Identify which cell holds the provided text, then report its (X, Y) central coordinate. 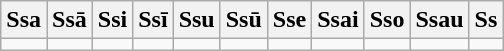
Ssai (338, 20)
Ssa (24, 20)
Ssu (196, 20)
Ssau (440, 20)
Ssū (244, 20)
Sse (289, 20)
Sso (387, 20)
Ssī (153, 20)
Ssā (69, 20)
Ss (486, 20)
Ssi (112, 20)
